Locate the cell with the specified text and output its [X, Y] center coordinate. 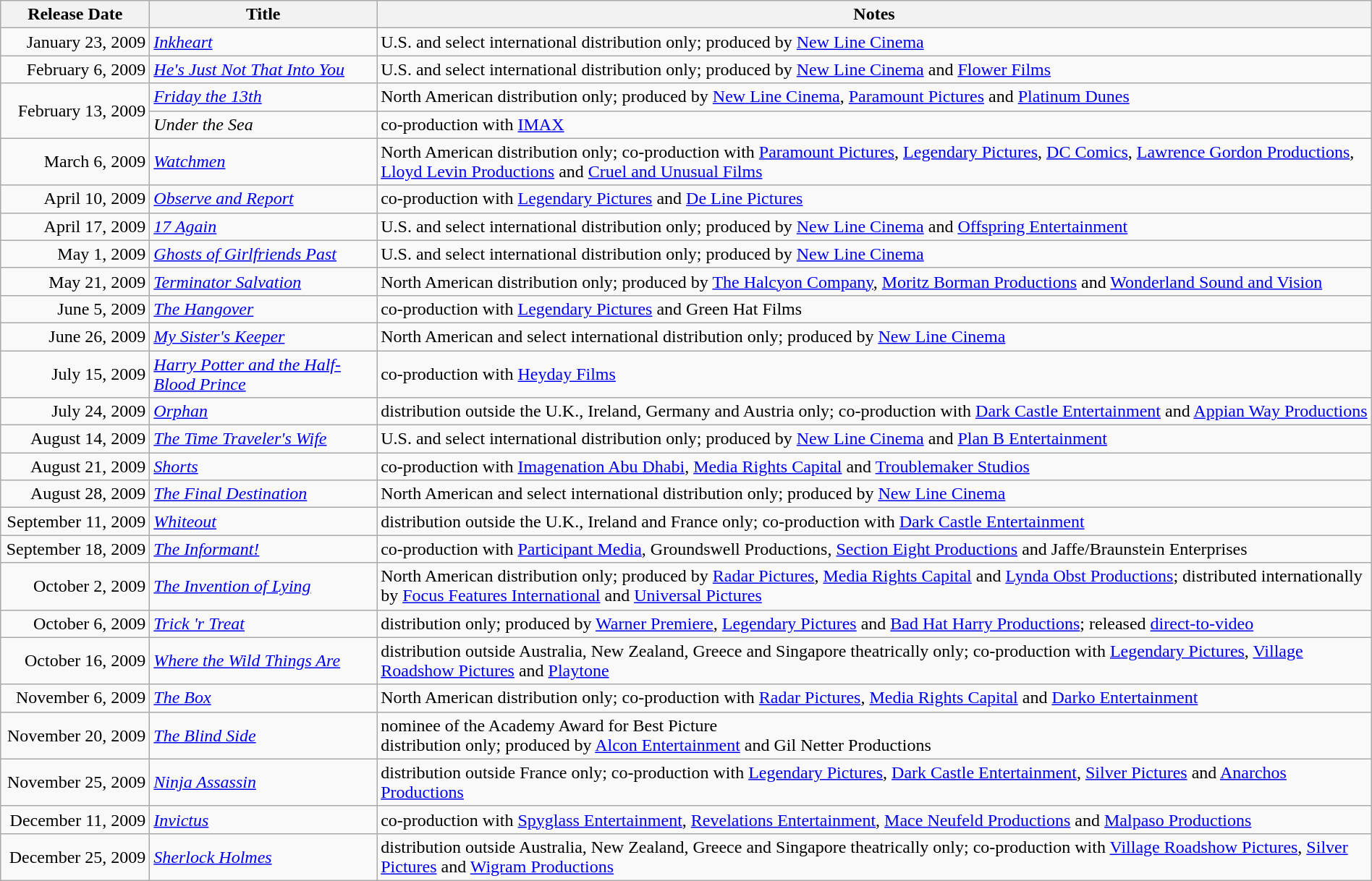
December 11, 2009 [75, 820]
November 25, 2009 [75, 783]
October 16, 2009 [75, 661]
The Box [263, 698]
U.S. and select international distribution only; produced by New Line Cinema and Flower Films [874, 69]
April 17, 2009 [75, 226]
The Time Traveler's Wife [263, 439]
February 6, 2009 [75, 69]
The Invention of Lying [263, 586]
co-production with Heyday Films [874, 373]
June 26, 2009 [75, 336]
October 6, 2009 [75, 623]
Under the Sea [263, 124]
distribution outside France only; co-production with Legendary Pictures, Dark Castle Entertainment, Silver Pictures and Anarchos Productions [874, 783]
April 10, 2009 [75, 199]
Trick 'r Treat [263, 623]
The Hangover [263, 309]
January 23, 2009 [75, 42]
May 1, 2009 [75, 254]
Title [263, 14]
May 21, 2009 [75, 281]
Inkheart [263, 42]
distribution outside the U.K., Ireland, Germany and Austria only; co-production with Dark Castle Entertainment and Appian Way Productions [874, 412]
October 2, 2009 [75, 586]
North American distribution only; co-production with Radar Pictures, Media Rights Capital and Darko Entertainment [874, 698]
Ninja Assassin [263, 783]
North American distribution only; produced by The Halcyon Company, Moritz Borman Productions and Wonderland Sound and Vision [874, 281]
Whiteout [263, 522]
Terminator Salvation [263, 281]
17 Again [263, 226]
The Informant! [263, 549]
Sherlock Holmes [263, 856]
Invictus [263, 820]
nominee of the Academy Award for Best Picturedistribution only; produced by Alcon Entertainment and Gil Netter Productions [874, 735]
He's Just Not That Into You [263, 69]
Observe and Report [263, 199]
July 15, 2009 [75, 373]
co-production with Legendary Pictures and Green Hat Films [874, 309]
September 11, 2009 [75, 522]
June 5, 2009 [75, 309]
distribution only; produced by Warner Premiere, Legendary Pictures and Bad Hat Harry Productions; released direct-to-video [874, 623]
Where the Wild Things Are [263, 661]
Notes [874, 14]
September 18, 2009 [75, 549]
Ghosts of Girlfriends Past [263, 254]
North American distribution only; produced by New Line Cinema, Paramount Pictures and Platinum Dunes [874, 97]
co-production with Spyglass Entertainment, Revelations Entertainment, Mace Neufeld Productions and Malpaso Productions [874, 820]
Release Date [75, 14]
co-production with Participant Media, Groundswell Productions, Section Eight Productions and Jaffe/Braunstein Enterprises [874, 549]
Orphan [263, 412]
My Sister's Keeper [263, 336]
Watchmen [263, 162]
U.S. and select international distribution only; produced by New Line Cinema and Offspring Entertainment [874, 226]
August 14, 2009 [75, 439]
distribution outside the U.K., Ireland and France only; co-production with Dark Castle Entertainment [874, 522]
August 28, 2009 [75, 494]
Harry Potter and the Half-Blood Prince [263, 373]
co-production with IMAX [874, 124]
March 6, 2009 [75, 162]
U.S. and select international distribution only; produced by New Line Cinema and Plan B Entertainment [874, 439]
November 20, 2009 [75, 735]
November 6, 2009 [75, 698]
August 21, 2009 [75, 467]
July 24, 2009 [75, 412]
Shorts [263, 467]
co-production with Legendary Pictures and De Line Pictures [874, 199]
The Blind Side [263, 735]
February 13, 2009 [75, 111]
co-production with Imagenation Abu Dhabi, Media Rights Capital and Troublemaker Studios [874, 467]
The Final Destination [263, 494]
Friday the 13th [263, 97]
December 25, 2009 [75, 856]
